Determine the (x, y) coordinate at the center of the cell enclosing the given text.  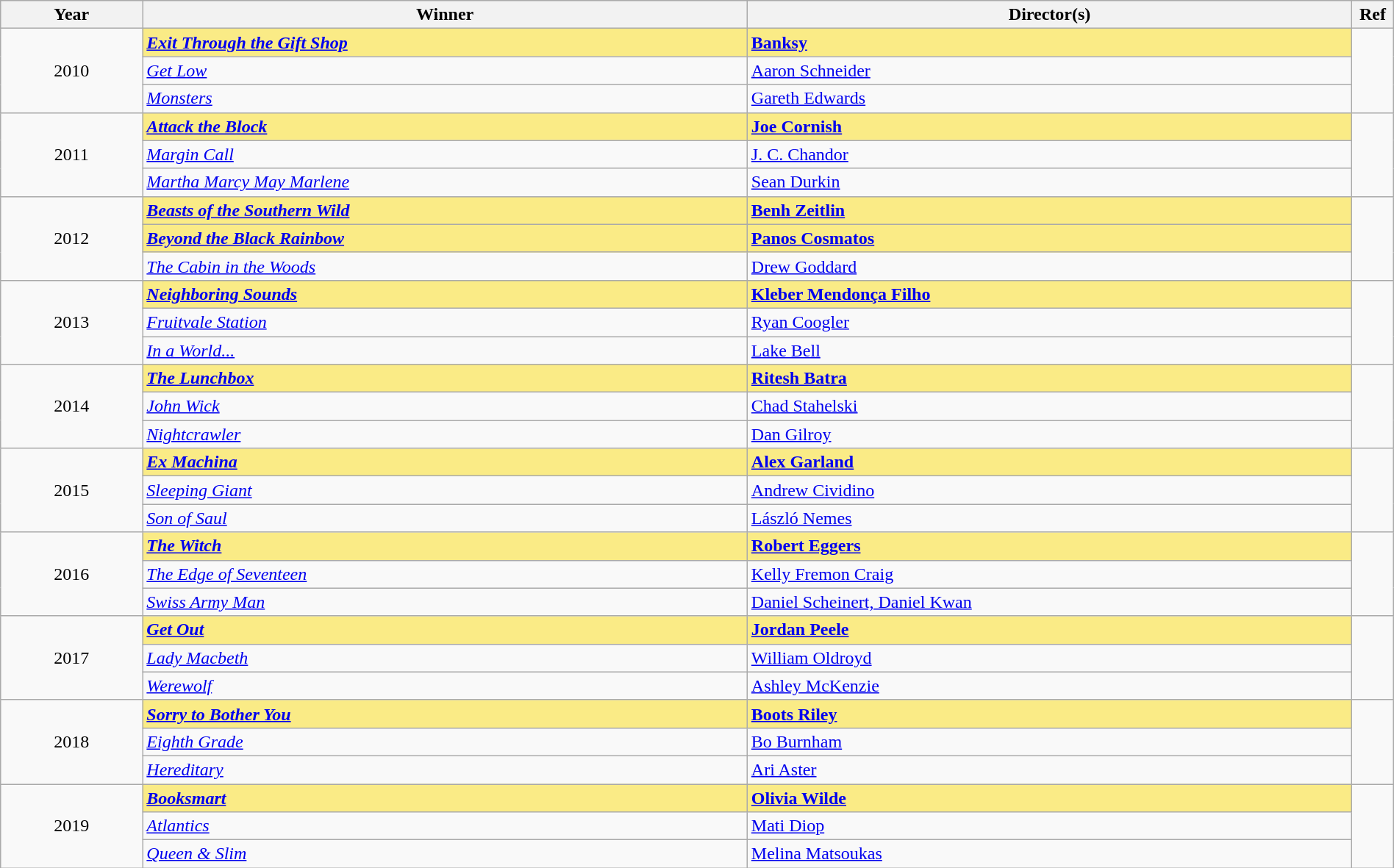
Eighth Grade (445, 742)
Margin Call (445, 154)
Sean Durkin (1049, 182)
Joe Cornish (1049, 126)
Sleeping Giant (445, 490)
Ritesh Batra (1049, 379)
Lake Bell (1049, 351)
László Nemes (1049, 518)
Kleber Mendonça Filho (1049, 294)
Sorry to Bother You (445, 714)
Ari Aster (1049, 770)
Boots Riley (1049, 714)
Martha Marcy May Marlene (445, 182)
Werewolf (445, 686)
Son of Saul (445, 518)
Melina Matsoukas (1049, 854)
Benh Zeitlin (1049, 210)
Get Out (445, 630)
Winner (445, 15)
Banksy (1049, 43)
Booksmart (445, 797)
Monsters (445, 98)
Fruitvale Station (445, 322)
Chad Stahelski (1049, 406)
Beyond the Black Rainbow (445, 238)
Drew Goddard (1049, 266)
Queen & Slim (445, 854)
In a World... (445, 351)
Gareth Edwards (1049, 98)
2016 (72, 574)
2019 (72, 825)
Get Low (445, 71)
Atlantics (445, 826)
Director(s) (1049, 15)
William Oldroyd (1049, 658)
Year (72, 15)
Swiss Army Man (445, 602)
The Cabin in the Woods (445, 266)
Olivia Wilde (1049, 797)
2014 (72, 406)
2013 (72, 322)
Robert Eggers (1049, 546)
Lady Macbeth (445, 658)
The Lunchbox (445, 379)
Aaron Schneider (1049, 71)
The Edge of Seventeen (445, 574)
Panos Cosmatos (1049, 238)
2018 (72, 742)
Beasts of the Southern Wild (445, 210)
Dan Gilroy (1049, 434)
Daniel Scheinert, Daniel Kwan (1049, 602)
Alex Garland (1049, 462)
2015 (72, 490)
2010 (72, 71)
Nightcrawler (445, 434)
Bo Burnham (1049, 742)
The Witch (445, 546)
Andrew Cividino (1049, 490)
Neighboring Sounds (445, 294)
John Wick (445, 406)
Attack the Block (445, 126)
Ashley McKenzie (1049, 686)
J. C. Chandor (1049, 154)
Ryan Coogler (1049, 322)
Ref (1373, 15)
2017 (72, 658)
Mati Diop (1049, 826)
Jordan Peele (1049, 630)
Kelly Fremon Craig (1049, 574)
Ex Machina (445, 462)
2011 (72, 154)
Exit Through the Gift Shop (445, 43)
Hereditary (445, 770)
2012 (72, 238)
